Capture the cell that displays the provided text and extract its (x, y) central coordinate. 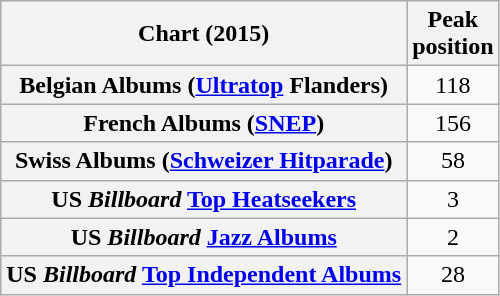
US Billboard Top Heatseekers (204, 199)
28 (453, 275)
156 (453, 123)
3 (453, 199)
Peak position (453, 34)
2 (453, 237)
Chart (2015) (204, 34)
French Albums (SNEP) (204, 123)
US Billboard Top Independent Albums (204, 275)
58 (453, 161)
Swiss Albums (Schweizer Hitparade) (204, 161)
US Billboard Jazz Albums (204, 237)
Belgian Albums (Ultratop Flanders) (204, 85)
118 (453, 85)
